Search for the cell housing the specified text and yield its [x, y] center coordinate. 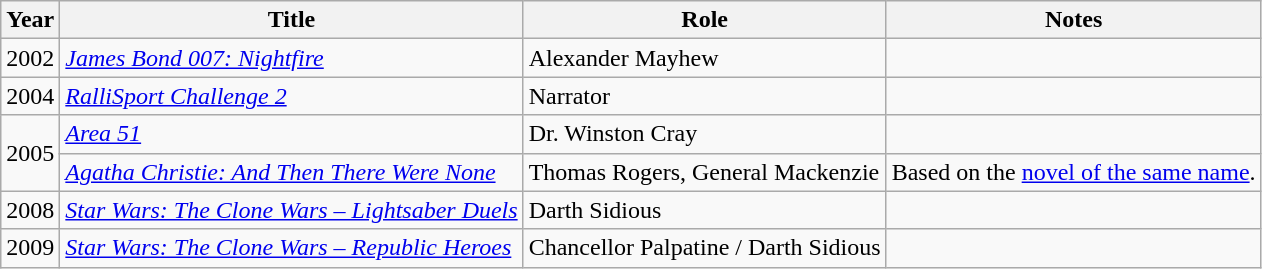
Alexander Mayhew [704, 58]
Thomas Rogers, General Mackenzie [704, 172]
2005 [30, 153]
2009 [30, 248]
Based on the novel of the same name. [1074, 172]
RalliSport Challenge 2 [292, 96]
Star Wars: The Clone Wars – Lightsaber Duels [292, 210]
Agatha Christie: And Then There Were None [292, 172]
Star Wars: The Clone Wars – Republic Heroes [292, 248]
Title [292, 20]
2004 [30, 96]
Narrator [704, 96]
2002 [30, 58]
Chancellor Palpatine / Darth Sidious [704, 248]
Dr. Winston Cray [704, 134]
James Bond 007: Nightfire [292, 58]
Notes [1074, 20]
Area 51 [292, 134]
Darth Sidious [704, 210]
2008 [30, 210]
Year [30, 20]
Role [704, 20]
